Detect which cell encompasses the target text, then output its [X, Y] center coordinate. 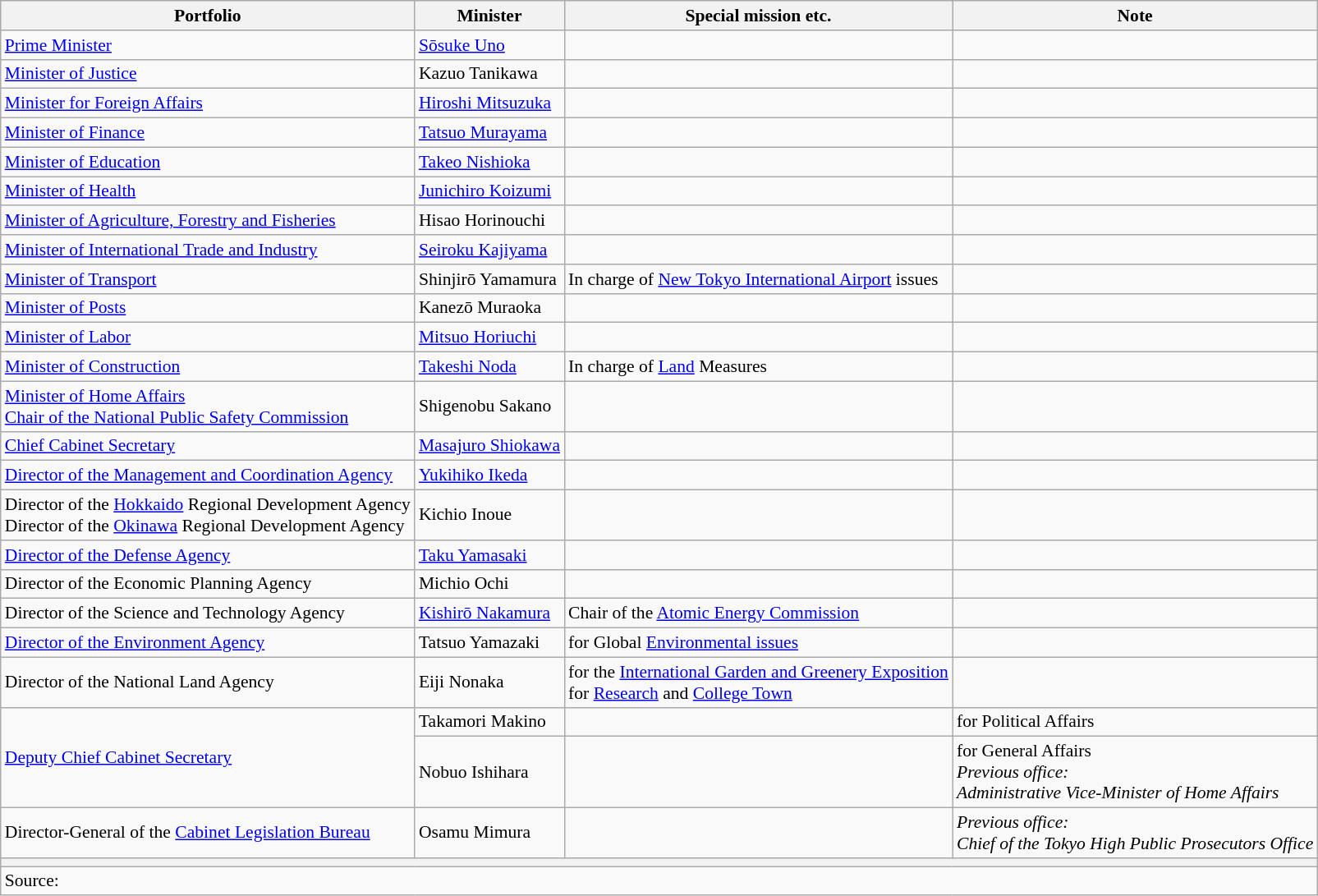
Minister of Labor [208, 338]
Sōsuke Uno [489, 45]
for General AffairsPrevious office:Administrative Vice-Minister of Home Affairs [1135, 772]
Takamori Makino [489, 722]
Minister of International Trade and Industry [208, 250]
for the International Garden and Greenery Expositionfor Research and College Town [759, 682]
Kishirō Nakamura [489, 613]
Director-General of the Cabinet Legislation Bureau [208, 833]
for Global Environmental issues [759, 643]
Director of the Environment Agency [208, 643]
Deputy Chief Cabinet Secretary [208, 757]
Chair of the Atomic Energy Commission [759, 613]
for Political Affairs [1135, 722]
Hiroshi Mitsuzuka [489, 103]
Mitsuo Horiuchi [489, 338]
Eiji Nonaka [489, 682]
Director of the Management and Coordination Agency [208, 476]
Source: [659, 881]
Minister of Home AffairsChair of the National Public Safety Commission [208, 406]
Minister of Transport [208, 279]
Director of the Hokkaido Regional Development AgencyDirector of the Okinawa Regional Development Agency [208, 516]
Minister of Posts [208, 308]
In charge of New Tokyo International Airport issues [759, 279]
Minister of Finance [208, 133]
Minister [489, 16]
Chief Cabinet Secretary [208, 446]
Prime Minister [208, 45]
Junichiro Koizumi [489, 191]
Director of the Science and Technology Agency [208, 613]
Kichio Inoue [489, 516]
Minister of Education [208, 162]
Takeo Nishioka [489, 162]
Shigenobu Sakano [489, 406]
Minister of Agriculture, Forestry and Fisheries [208, 221]
Minister of Justice [208, 74]
Director of the Economic Planning Agency [208, 584]
Tatsuo Murayama [489, 133]
Minister of Health [208, 191]
Director of the National Land Agency [208, 682]
Takeshi Noda [489, 367]
Osamu Mimura [489, 833]
Seiroku Kajiyama [489, 250]
Tatsuo Yamazaki [489, 643]
Note [1135, 16]
Shinjirō Yamamura [489, 279]
Portfolio [208, 16]
Special mission etc. [759, 16]
Minister for Foreign Affairs [208, 103]
Previous office:Chief of the Tokyo High Public Prosecutors Office [1135, 833]
Minister of Construction [208, 367]
Kazuo Tanikawa [489, 74]
Hisao Horinouchi [489, 221]
Kanezō Muraoka [489, 308]
Masajuro Shiokawa [489, 446]
Yukihiko Ikeda [489, 476]
Michio Ochi [489, 584]
Director of the Defense Agency [208, 555]
In charge of Land Measures [759, 367]
Nobuo Ishihara [489, 772]
Taku Yamasaki [489, 555]
